Pinpoint the cell where the given text exists, returning its [x, y] midpoint coordinate. 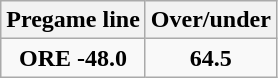
64.5 [210, 58]
Over/under [210, 20]
ORE -48.0 [74, 58]
Pregame line [74, 20]
